Return (x, y) of the center of cell containing provided text 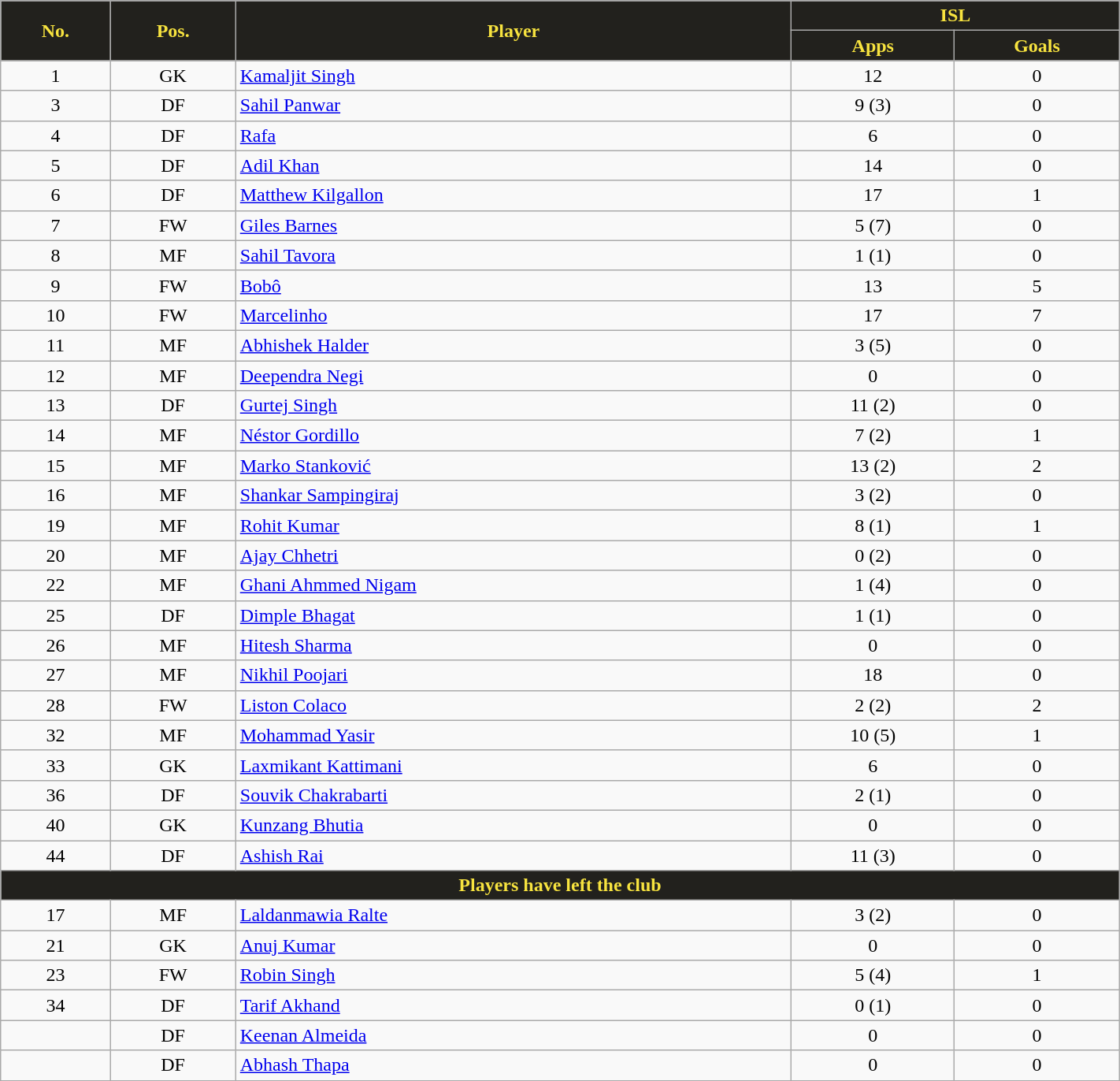
11 (3) (873, 855)
Pos. (173, 31)
28 (55, 705)
Kamaljit Singh (514, 76)
2 (1) (873, 795)
Hitesh Sharma (514, 645)
Kunzang Bhutia (514, 825)
Rafa (514, 136)
Abhishek Halder (514, 345)
Rohit Kumar (514, 526)
8 (1) (873, 526)
Souvik Chakrabarti (514, 795)
Ashish Rai (514, 855)
9 (55, 285)
Bobô (514, 285)
Anuj Kumar (514, 945)
Dimple Bhagat (514, 615)
Adil Khan (514, 165)
Matthew Kilgallon (514, 195)
36 (55, 795)
40 (55, 825)
Players have left the club (560, 886)
Néstor Gordillo (514, 436)
0 (2) (873, 555)
Liston Colaco (514, 705)
No. (55, 31)
18 (873, 675)
0 (1) (873, 1005)
Apps (873, 46)
Player (514, 31)
Laldanmawia Ralte (514, 916)
26 (55, 645)
Nikhil Poojari (514, 675)
21 (55, 945)
4 (55, 136)
Marcelinho (514, 315)
9 (3) (873, 106)
23 (55, 975)
2 (2) (873, 705)
Ghani Ahmmed Nigam (514, 585)
33 (55, 765)
Tarif Akhand (514, 1005)
Sahil Tavora (514, 255)
ISL (956, 16)
15 (55, 466)
Sahil Panwar (514, 106)
Mohammad Yasir (514, 735)
8 (55, 255)
3 (55, 106)
Gurtej Singh (514, 406)
1 (4) (873, 585)
11 (2) (873, 406)
34 (55, 1005)
27 (55, 675)
16 (55, 496)
Shankar Sampingiraj (514, 496)
Giles Barnes (514, 225)
11 (55, 345)
13 (2) (873, 466)
32 (55, 735)
25 (55, 615)
44 (55, 855)
10 (5) (873, 735)
3 (5) (873, 345)
Deependra Negi (514, 376)
Goals (1037, 46)
22 (55, 585)
19 (55, 526)
Laxmikant Kattimani (514, 765)
Abhash Thapa (514, 1065)
5 (4) (873, 975)
10 (55, 315)
7 (2) (873, 436)
Robin Singh (514, 975)
Marko Stanković (514, 466)
5 (7) (873, 225)
Ajay Chhetri (514, 555)
Keenan Almeida (514, 1035)
20 (55, 555)
